Determine the (X, Y) coordinate at the center of the cell enclosing the given text.  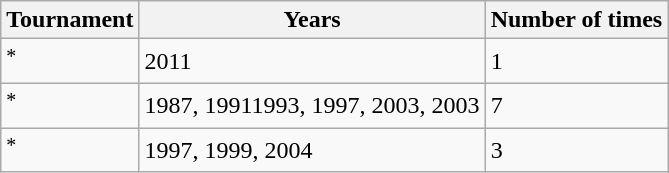
2011 (312, 62)
1987, 19911993, 1997, 2003, 2003 (312, 106)
3 (576, 150)
Number of times (576, 20)
Tournament (70, 20)
7 (576, 106)
Years (312, 20)
1997, 1999, 2004 (312, 150)
1 (576, 62)
